Identify which cell holds the provided text, then report its (x, y) central coordinate. 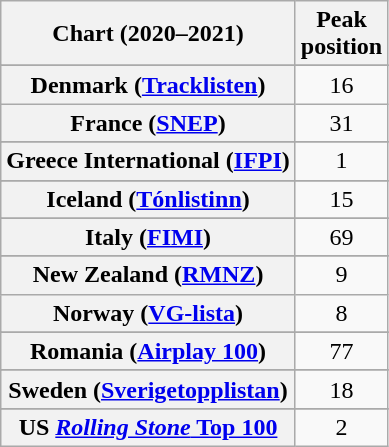
US Rolling Stone Top 100 (148, 427)
Denmark (Tracklisten) (148, 85)
77 (341, 351)
69 (341, 237)
Greece International (IFPI) (148, 161)
2 (341, 427)
Romania (Airplay 100) (148, 351)
18 (341, 389)
9 (341, 275)
15 (341, 199)
Norway (VG-lista) (148, 313)
16 (341, 85)
Peakposition (341, 34)
8 (341, 313)
31 (341, 123)
Iceland (Tónlistinn) (148, 199)
Sweden (Sverigetopplistan) (148, 389)
New Zealand (RMNZ) (148, 275)
Italy (FIMI) (148, 237)
Chart (2020–2021) (148, 34)
1 (341, 161)
France (SNEP) (148, 123)
